Return [X, Y] of the center of cell containing provided text 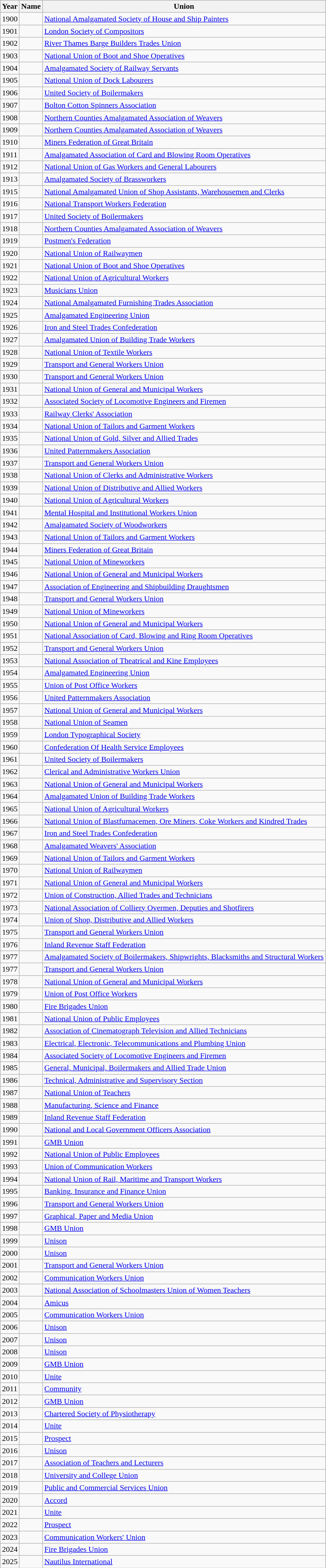
2004 [10, 1302]
1929 [10, 365]
Amalgamated Society of Woodworkers [184, 525]
2008 [10, 1352]
National Union of Dock Labourers [184, 80]
1975 [10, 932]
Mental Hospital and Institutional Workers Union [184, 512]
1939 [10, 488]
Nautilus International [184, 1562]
1945 [10, 562]
2012 [10, 1401]
Railway Clerks' Association [184, 414]
2011 [10, 1389]
National Union of Textile Workers [184, 352]
1958 [10, 722]
1915 [10, 192]
2013 [10, 1414]
1922 [10, 278]
2024 [10, 1550]
1957 [10, 710]
1900 [10, 19]
Electrical, Electronic, Telecommunications and Plumbing Union [184, 1043]
2014 [10, 1426]
2007 [10, 1340]
Communication Workers' Union [184, 1537]
Technical, Administrative and Supervisory Section [184, 1080]
Graphical, Paper and Media Union [184, 1216]
2019 [10, 1488]
2015 [10, 1438]
National Association of Theatrical and Kine Employees [184, 661]
1925 [10, 315]
National Amalgamated Society of House and Ship Painters [184, 19]
Clerical and Administrative Workers Union [184, 772]
1967 [10, 833]
1991 [10, 1142]
2020 [10, 1500]
1988 [10, 1105]
1978 [10, 982]
1953 [10, 661]
1968 [10, 846]
Public and Commercial Services Union [184, 1488]
1961 [10, 760]
1904 [10, 68]
1971 [10, 883]
National Union of Gold, Silver and Allied Trades [184, 438]
Accord [184, 1500]
1947 [10, 587]
National Union of Distributive and Allied Workers [184, 488]
2002 [10, 1278]
National Transport Workers Federation [184, 204]
Year [10, 6]
1992 [10, 1155]
2009 [10, 1364]
2010 [10, 1377]
Association of Cinematograph Television and Allied Technicians [184, 1031]
1980 [10, 1006]
1921 [10, 266]
1944 [10, 550]
National Association of Schoolmasters Union of Women Teachers [184, 1290]
University and College Union [184, 1475]
2025 [10, 1562]
Banking, Insurance and Finance Union [184, 1191]
1979 [10, 994]
1927 [10, 340]
Association of Teachers and Lecturers [184, 1463]
1935 [10, 438]
1926 [10, 327]
1995 [10, 1191]
Chartered Society of Physiotherapy [184, 1414]
1950 [10, 624]
National Union of Rail, Maritime and Transport Workers [184, 1179]
1923 [10, 290]
1965 [10, 809]
1932 [10, 401]
Amalgamated Association of Card and Blowing Room Operatives [184, 155]
1934 [10, 426]
1996 [10, 1204]
2005 [10, 1315]
1902 [10, 43]
National Association of Card, Blowing and Ring Room Operatives [184, 636]
Union [184, 6]
1938 [10, 475]
Amicus [184, 1302]
National and Local Government Officers Association [184, 1130]
National Union of Teachers [184, 1093]
1903 [10, 56]
1954 [10, 673]
1936 [10, 451]
1989 [10, 1117]
1987 [10, 1093]
1948 [10, 599]
1974 [10, 920]
1970 [10, 870]
2018 [10, 1475]
1955 [10, 685]
Amalgamated Weavers' Association [184, 846]
1966 [10, 821]
1924 [10, 303]
Confederation Of Health Service Employees [184, 747]
1973 [10, 907]
1982 [10, 1031]
1951 [10, 636]
Amalgamated Society of Brassworkers [184, 179]
1917 [10, 216]
2001 [10, 1265]
1972 [10, 895]
National Amalgamated Furnishing Trades Association [184, 303]
1912 [10, 167]
1990 [10, 1130]
2023 [10, 1537]
2017 [10, 1463]
1930 [10, 377]
River Thames Barge Builders Trades Union [184, 43]
Community [184, 1389]
1933 [10, 414]
Postmen's Federation [184, 241]
1919 [10, 241]
1986 [10, 1080]
1993 [10, 1167]
General, Municipal, Boilermakers and Allied Trade Union [184, 1068]
2021 [10, 1512]
1962 [10, 772]
1985 [10, 1068]
London Typographical Society [184, 735]
National Association of Colliery Overmen, Deputies and Shotfirers [184, 907]
1909 [10, 130]
1910 [10, 142]
Name [31, 6]
1941 [10, 512]
2016 [10, 1451]
1906 [10, 93]
1998 [10, 1228]
1984 [10, 1056]
1949 [10, 611]
1905 [10, 80]
2003 [10, 1290]
1952 [10, 648]
National Union of Clerks and Administrative Workers [184, 475]
London Society of Compositors [184, 31]
1963 [10, 784]
1960 [10, 747]
1908 [10, 117]
1911 [10, 155]
1964 [10, 796]
Union of Communication Workers [184, 1167]
1943 [10, 537]
Union of Shop, Distributive and Allied Workers [184, 920]
1931 [10, 389]
Bolton Cotton Spinners Association [184, 105]
Amalgamated Society of Boilermakers, Shipwrights, Blacksmiths and Structural Workers [184, 957]
1918 [10, 229]
1946 [10, 574]
Amalgamated Society of Railway Servants [184, 68]
1940 [10, 500]
1956 [10, 698]
Musicians Union [184, 290]
2022 [10, 1525]
1901 [10, 31]
1916 [10, 204]
1969 [10, 858]
National Amalgamated Union of Shop Assistants, Warehousemen and Clerks [184, 192]
1907 [10, 105]
Manufacturing, Science and Finance [184, 1105]
Association of Engineering and Shipbuilding Draughtsmen [184, 587]
National Union of Gas Workers and General Labourers [184, 167]
1999 [10, 1241]
1983 [10, 1043]
2000 [10, 1253]
Union of Construction, Allied Trades and Technicians [184, 895]
1959 [10, 735]
1994 [10, 1179]
National Union of Blastfurnacemen, Ore Miners, Coke Workers and Kindred Trades [184, 821]
2006 [10, 1327]
1913 [10, 179]
1928 [10, 352]
1942 [10, 525]
1976 [10, 945]
1997 [10, 1216]
1920 [10, 253]
1981 [10, 1019]
National Union of Seamen [184, 722]
1937 [10, 463]
